Pinpoint the cell where the given text exists, returning its [x, y] midpoint coordinate. 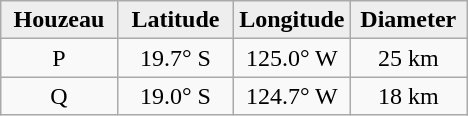
18 km [408, 96]
Q [59, 96]
Latitude [175, 20]
Diameter [408, 20]
125.0° W [292, 58]
P [59, 58]
19.0° S [175, 96]
25 km [408, 58]
Houzeau [59, 20]
Longitude [292, 20]
124.7° W [292, 96]
19.7° S [175, 58]
